Search for the cell housing the specified text and yield its (x, y) center coordinate. 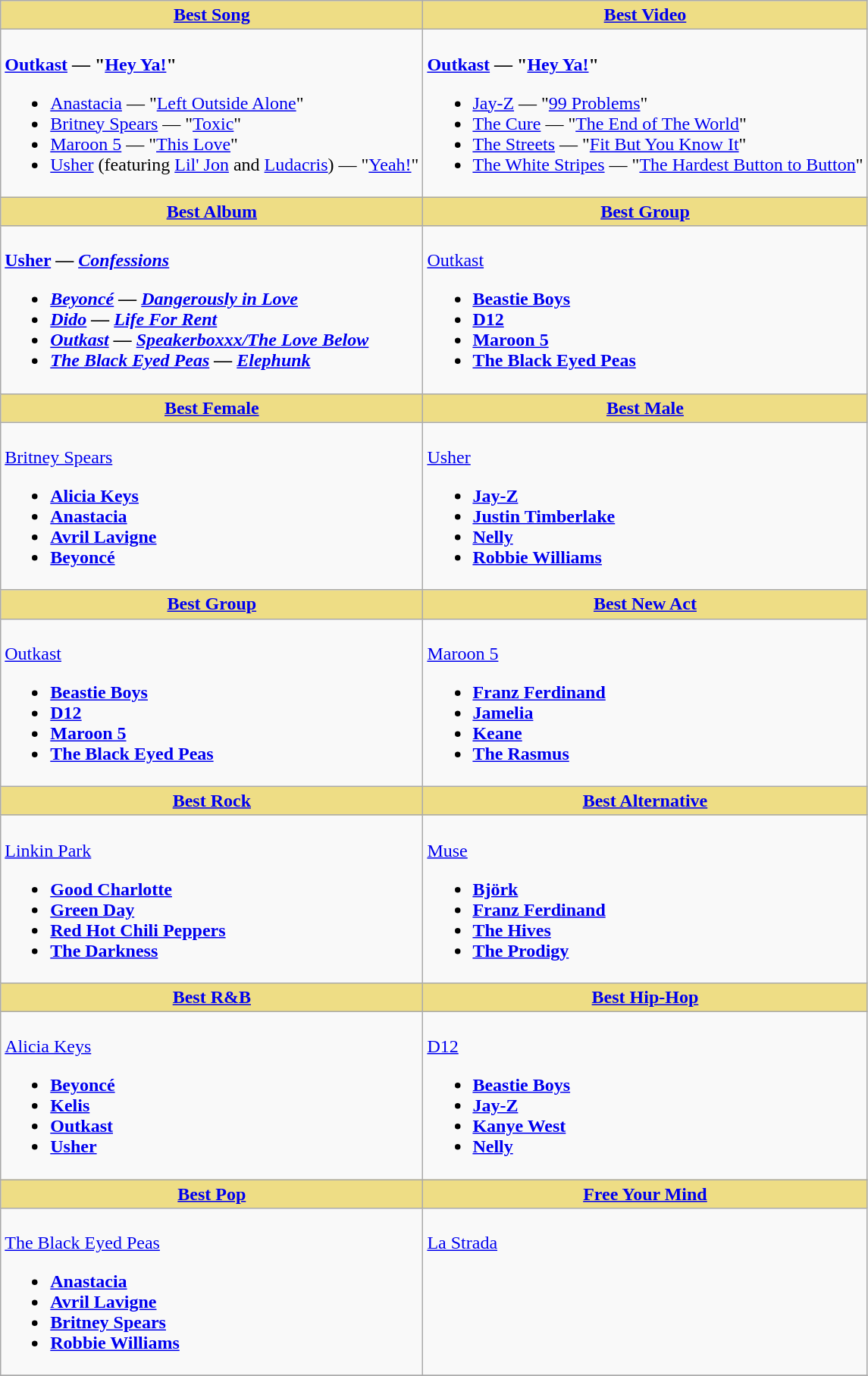
Best Pop (212, 1194)
Outkast — "Hey Ya!"Anastacia — "Left Outside Alone"Britney Spears — "Toxic"Maroon 5 — "This Love"Usher (featuring Lil' Jon and Ludacris) — "Yeah!" (212, 114)
Linkin ParkGood CharlotteGreen DayRed Hot Chili PeppersThe Darkness (212, 899)
Best Album (212, 212)
Best Song (212, 15)
MuseBjörkFranz FerdinandThe HivesThe Prodigy (645, 899)
Britney SpearsAlicia KeysAnastaciaAvril LavigneBeyoncé (212, 506)
Best New Act (645, 604)
Best Alternative (645, 801)
Best Hip-Hop (645, 997)
D12Beastie BoysJay-ZKanye WestNelly (645, 1095)
Maroon 5Franz FerdinandJameliaKeaneThe Rasmus (645, 702)
Free Your Mind (645, 1194)
Best Male (645, 408)
The Black Eyed PeasAnastaciaAvril LavigneBritney SpearsRobbie Williams (212, 1292)
UsherJay-ZJustin TimberlakeNellyRobbie Williams (645, 506)
Alicia KeysBeyoncéKelisOutkastUsher (212, 1095)
Best Female (212, 408)
Best Rock (212, 801)
Best Video (645, 15)
Usher — ConfessionsBeyoncé — Dangerously in LoveDido — Life For RentOutkast — Speakerboxxx/The Love BelowThe Black Eyed Peas — Elephunk (212, 309)
La Strada (645, 1292)
Best R&B (212, 997)
